From the cell containing the given text, extract its center point as (X, Y) coordinate. 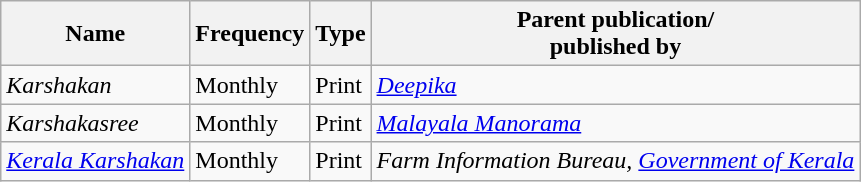
Kerala Karshakan (96, 161)
Malayala Manorama (616, 123)
Karshakasree (96, 123)
Karshakan (96, 85)
Deepika (616, 85)
Name (96, 34)
Frequency (250, 34)
Farm Information Bureau, Government of Kerala (616, 161)
Type (340, 34)
Parent publication/published by (616, 34)
